Extract the [X, Y] coordinate from the center of the cell holding the provided text.  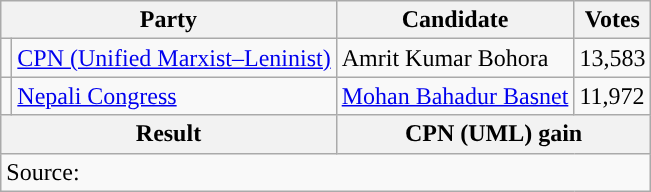
Source: [326, 172]
CPN (Unified Marxist–Leninist) [174, 58]
11,972 [612, 96]
Mohan Bahadur Basnet [455, 96]
Nepali Congress [174, 96]
Party [168, 20]
Candidate [455, 20]
13,583 [612, 58]
CPN (UML) gain [494, 134]
Votes [612, 20]
Amrit Kumar Bohora [455, 58]
Result [168, 134]
